Determine the [X, Y] coordinate at the center of the cell enclosing the given text.  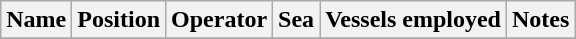
Vessels employed [414, 20]
Operator [220, 20]
Name [36, 20]
Notes [540, 20]
Position [119, 20]
Sea [296, 20]
